Identify which cell holds the provided text, then report its [x, y] central coordinate. 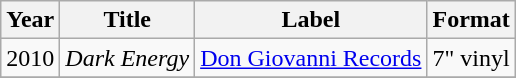
Label [311, 20]
Format [471, 20]
Title [128, 20]
7" vinyl [471, 58]
Dark Energy [128, 58]
2010 [30, 58]
Don Giovanni Records [311, 58]
Year [30, 20]
